Scan for the cell matching the given text and deliver its (X, Y) coordinate at center. 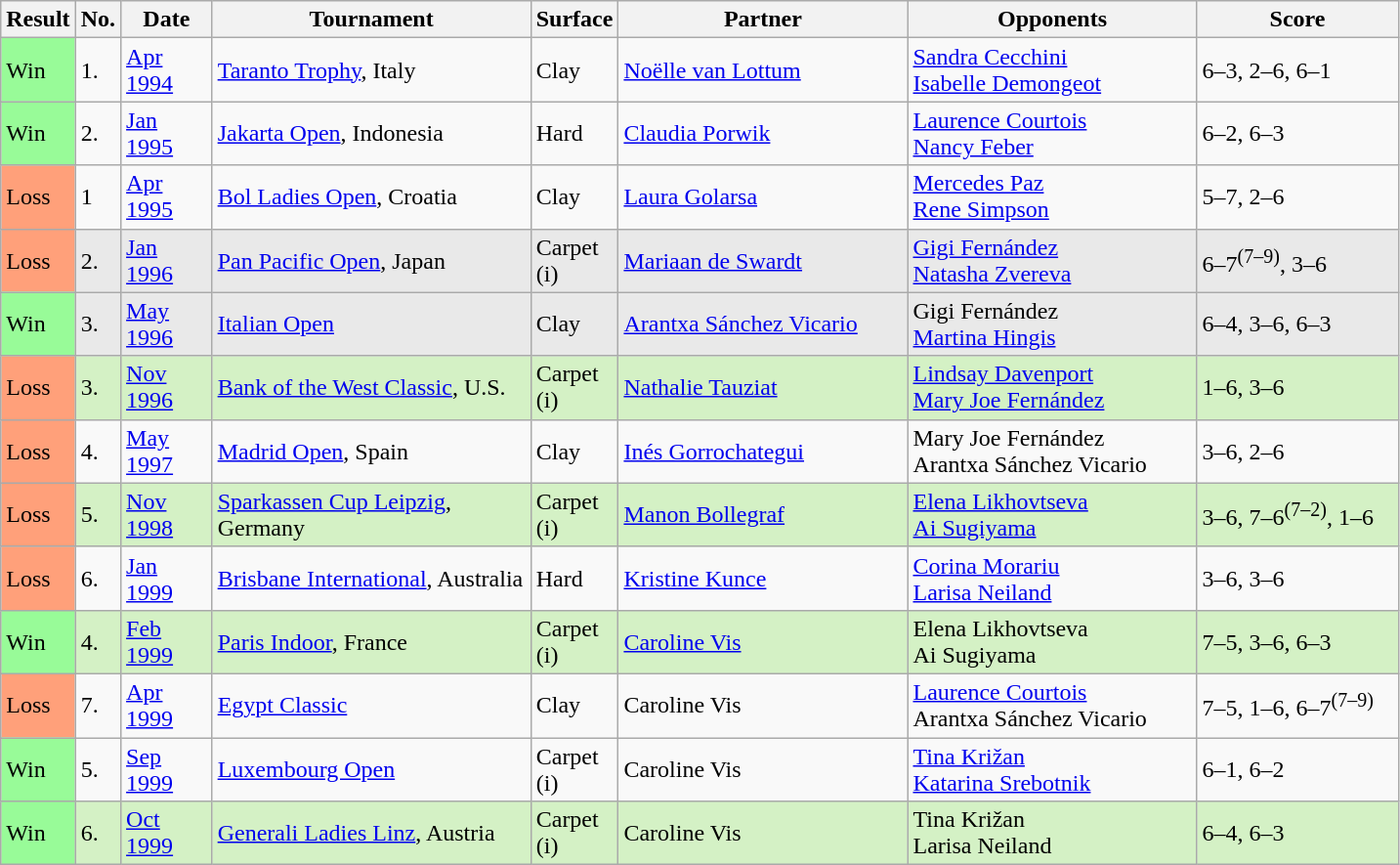
Jan 1996 (167, 260)
6–2, 6–3 (1297, 133)
Lindsay Davenport Mary Joe Fernández (1052, 387)
Score (1297, 20)
Jan 1995 (167, 133)
Laura Golarsa (763, 197)
Arantxa Sánchez Vicario (763, 324)
3–6, 7–6(7–2), 1–6 (1297, 514)
Italian Open (371, 324)
6–4, 3–6, 6–3 (1297, 324)
6–7(7–9), 3–6 (1297, 260)
1 (98, 197)
Brisbane International, Australia (371, 579)
Gigi Fernández Martina Hingis (1052, 324)
Laurence Courtois Nancy Feber (1052, 133)
1–6, 3–6 (1297, 387)
Luxembourg Open (371, 768)
Corina Morariu Larisa Neiland (1052, 579)
Paris Indoor, France (371, 641)
May 1997 (167, 452)
Mercedes Paz Rene Simpson (1052, 197)
3–6, 3–6 (1297, 579)
Sep 1999 (167, 768)
3–6, 2–6 (1297, 452)
6–3, 2–6, 6–1 (1297, 70)
1. (98, 70)
Manon Bollegraf (763, 514)
7–5, 3–6, 6–3 (1297, 641)
Inés Gorrochategui (763, 452)
Bank of the West Classic, U.S. (371, 387)
May 1996 (167, 324)
6–1, 6–2 (1297, 768)
Result (38, 20)
7. (98, 706)
Laurence Courtois Arantxa Sánchez Vicario (1052, 706)
Surface (574, 20)
Tina Križan Larisa Neiland (1052, 833)
No. (98, 20)
Tina Križan Katarina Srebotnik (1052, 768)
Mary Joe Fernández Arantxa Sánchez Vicario (1052, 452)
Sandra Cecchini Isabelle Demongeot (1052, 70)
Apr 1994 (167, 70)
Date (167, 20)
Feb 1999 (167, 641)
Noëlle van Lottum (763, 70)
7–5, 1–6, 6–7(7–9) (1297, 706)
Apr 1995 (167, 197)
Jakarta Open, Indonesia (371, 133)
Generali Ladies Linz, Austria (371, 833)
Opponents (1052, 20)
Partner (763, 20)
Taranto Trophy, Italy (371, 70)
Tournament (371, 20)
Pan Pacific Open, Japan (371, 260)
Claudia Porwik (763, 133)
Nathalie Tauziat (763, 387)
Oct 1999 (167, 833)
Sparkassen Cup Leipzig, Germany (371, 514)
Madrid Open, Spain (371, 452)
6–4, 6–3 (1297, 833)
Nov 1998 (167, 514)
Bol Ladies Open, Croatia (371, 197)
Nov 1996 (167, 387)
Gigi Fernández Natasha Zvereva (1052, 260)
Mariaan de Swardt (763, 260)
Jan 1999 (167, 579)
5–7, 2–6 (1297, 197)
Apr 1999 (167, 706)
Egypt Classic (371, 706)
Kristine Kunce (763, 579)
